Extract the (X, Y) coordinate from the center of the cell holding the provided text.  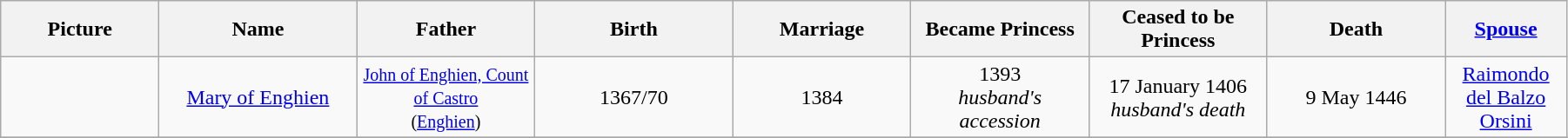
Picture (80, 30)
Ceased to be Princess (1178, 30)
17 January 1406husband's death (1178, 97)
Birth (633, 30)
Raimondo del Balzo Orsini (1506, 97)
1393husband's accession (1001, 97)
1367/70 (633, 97)
Mary of Enghien (258, 97)
Father (446, 30)
Name (258, 30)
John of Enghien, Count of Castro(Enghien) (446, 97)
9 May 1446 (1356, 97)
Became Princess (1001, 30)
Spouse (1506, 30)
1384 (821, 97)
Marriage (821, 30)
Death (1356, 30)
